Scan for the cell matching the given text and deliver its (x, y) coordinate at center. 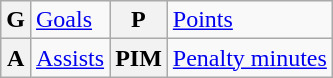
G (16, 20)
A (16, 58)
P (139, 20)
Goals (70, 20)
Points (250, 20)
Assists (70, 58)
PIM (139, 58)
Penalty minutes (250, 58)
